Capture the cell that displays the provided text and extract its [X, Y] central coordinate. 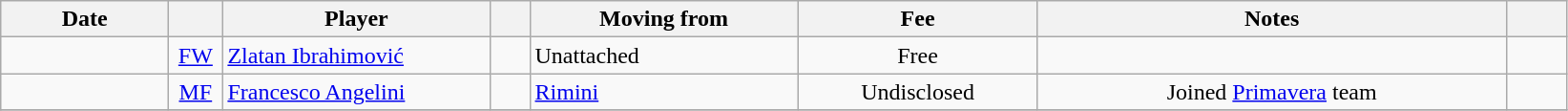
Free [918, 55]
Francesco Angelini [357, 92]
Fee [918, 19]
Joined Primavera team [1271, 92]
Zlatan Ibrahimović [357, 55]
Undisclosed [918, 92]
Player [357, 19]
FW [196, 55]
Rimini [664, 92]
MF [196, 92]
Notes [1271, 19]
Date [85, 19]
Moving from [664, 19]
Unattached [664, 55]
